Return the [X, Y] coordinate for the center point of the cell that contains the specified text.  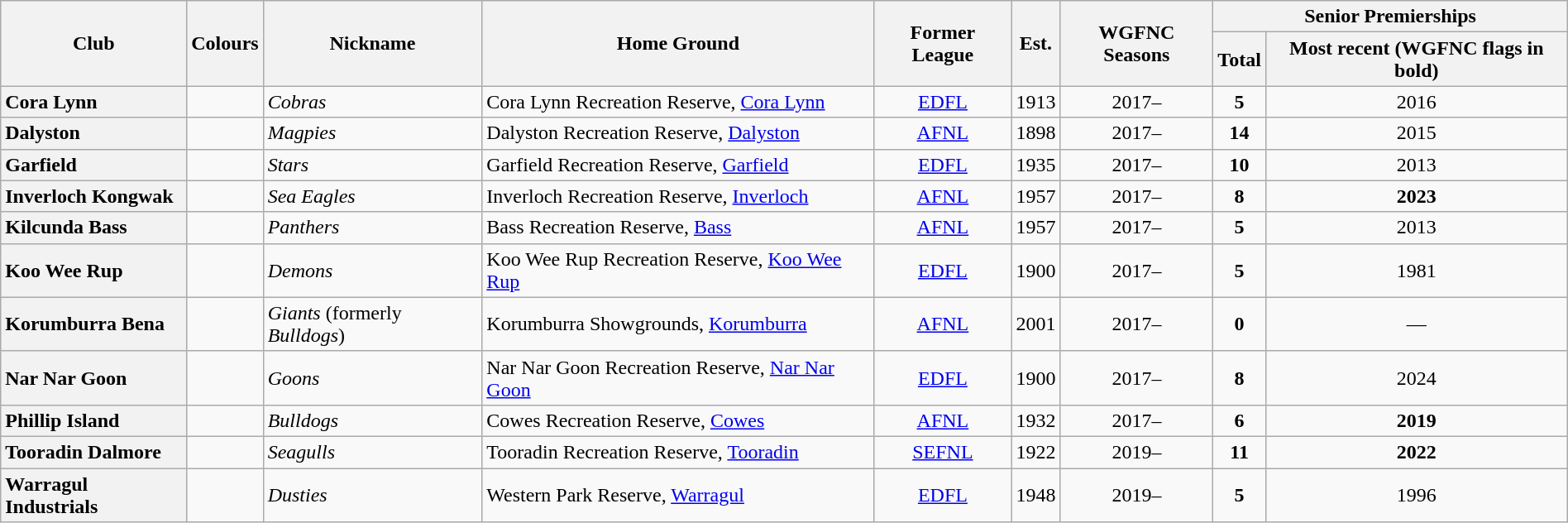
2024 [1416, 377]
1935 [1035, 165]
Est. [1035, 43]
Stars [372, 165]
Korumburra Showgrounds, Korumburra [678, 324]
2023 [1416, 196]
Dusties [372, 495]
Sea Eagles [372, 196]
Magpies [372, 133]
Colours [225, 43]
Senior Premierships [1390, 17]
Bass Recreation Reserve, Bass [678, 228]
WGFNC Seasons [1136, 43]
Tooradin Recreation Reserve, Tooradin [678, 452]
1948 [1035, 495]
Total [1240, 60]
Seagulls [372, 452]
Inverloch Recreation Reserve, Inverloch [678, 196]
Western Park Reserve, Warragul [678, 495]
Koo Wee Rup [94, 270]
Nickname [372, 43]
1913 [1035, 102]
Garfield [94, 165]
1996 [1416, 495]
Tooradin Dalmore [94, 452]
Panthers [372, 228]
Kilcunda Bass [94, 228]
2001 [1035, 324]
6 [1240, 420]
1981 [1416, 270]
Koo Wee Rup Recreation Reserve, Koo Wee Rup [678, 270]
2022 [1416, 452]
Garfield Recreation Reserve, Garfield [678, 165]
10 [1240, 165]
Dalyston [94, 133]
11 [1240, 452]
2016 [1416, 102]
Cora Lynn [94, 102]
Club [94, 43]
Most recent (WGFNC flags in bold) [1416, 60]
Home Ground [678, 43]
Dalyston Recreation Reserve, Dalyston [678, 133]
Korumburra Bena [94, 324]
14 [1240, 133]
Demons [372, 270]
Goons [372, 377]
Cora Lynn Recreation Reserve, Cora Lynn [678, 102]
Phillip Island [94, 420]
2015 [1416, 133]
Warragul Industrials [94, 495]
1898 [1035, 133]
1922 [1035, 452]
Nar Nar Goon [94, 377]
Nar Nar Goon Recreation Reserve, Nar Nar Goon [678, 377]
Inverloch Kongwak [94, 196]
Former League [943, 43]
Giants (formerly Bulldogs) [372, 324]
Cowes Recreation Reserve, Cowes [678, 420]
Bulldogs [372, 420]
Cobras [372, 102]
SEFNL [943, 452]
0 [1240, 324]
2019 [1416, 420]
— [1416, 324]
1932 [1035, 420]
